Locate the cell with the specified text and output its (X, Y) center coordinate. 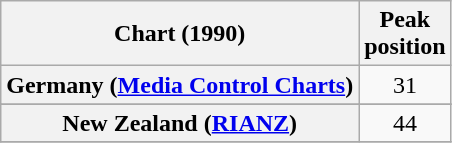
44 (405, 123)
Germany (Media Control Charts) (180, 85)
Chart (1990) (180, 34)
31 (405, 85)
New Zealand (RIANZ) (180, 123)
Peakposition (405, 34)
